Determine the (X, Y) coordinate at the center of the cell enclosing the given text.  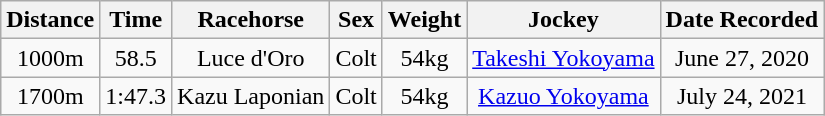
1700m (50, 96)
July 24, 2021 (742, 96)
Luce d'Oro (251, 58)
Weight (424, 20)
Jockey (564, 20)
Takeshi Yokoyama (564, 58)
Kazuo Yokoyama (564, 96)
Kazu Laponian (251, 96)
Time (136, 20)
1:47.3 (136, 96)
Distance (50, 20)
58.5 (136, 58)
Sex (356, 20)
1000m (50, 58)
Date Recorded (742, 20)
June 27, 2020 (742, 58)
Racehorse (251, 20)
